From the cell containing the given text, extract its center point as (X, Y) coordinate. 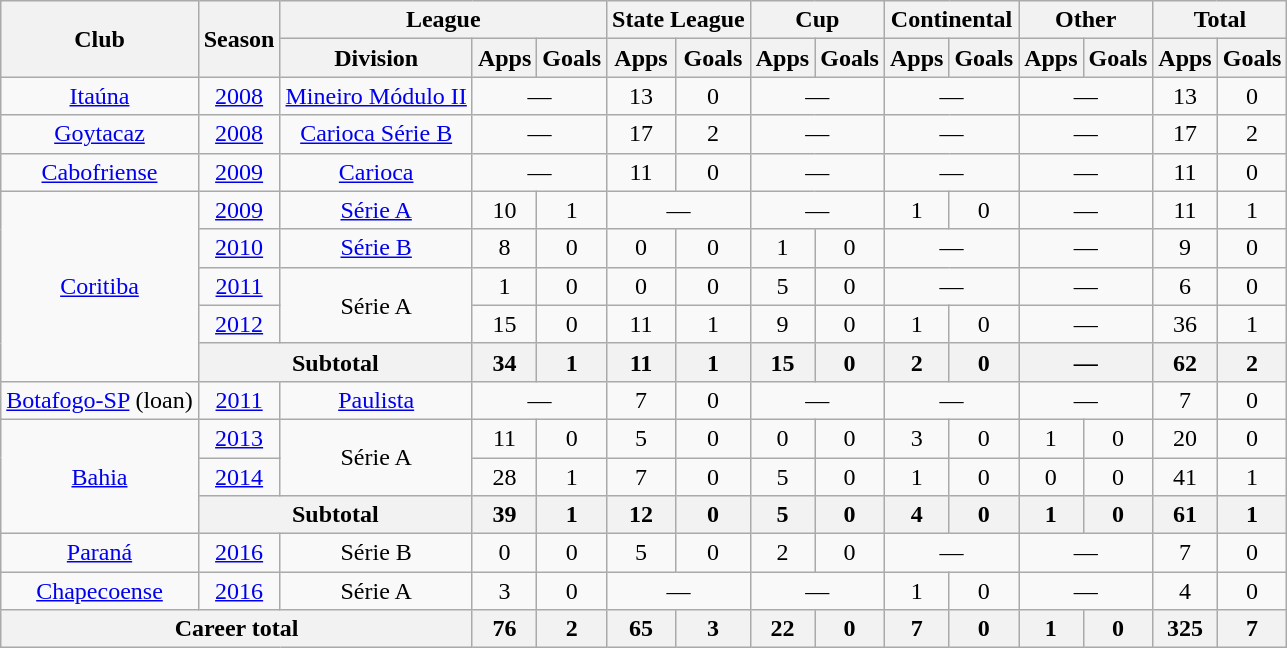
2014 (239, 477)
League (444, 20)
Division (376, 58)
Bahia (100, 476)
2012 (239, 324)
Paraná (100, 553)
Club (100, 39)
65 (642, 629)
State League (679, 20)
39 (504, 515)
2010 (239, 248)
325 (1185, 629)
22 (782, 629)
Carioca Série B (376, 134)
Cabofriense (100, 172)
Paulista (376, 400)
6 (1185, 286)
12 (642, 515)
10 (504, 210)
8 (504, 248)
62 (1185, 362)
Career total (237, 629)
76 (504, 629)
41 (1185, 477)
Other (1086, 20)
Itaúna (100, 96)
Botafogo-SP (loan) (100, 400)
Continental (951, 20)
Coritiba (100, 286)
Total (1220, 20)
Goytacaz (100, 134)
61 (1185, 515)
Chapecoense (100, 591)
Season (239, 39)
Cup (817, 20)
20 (1185, 438)
34 (504, 362)
28 (504, 477)
2013 (239, 438)
Carioca (376, 172)
36 (1185, 324)
Mineiro Módulo II (376, 96)
